Search for the cell housing the specified text and yield its [X, Y] center coordinate. 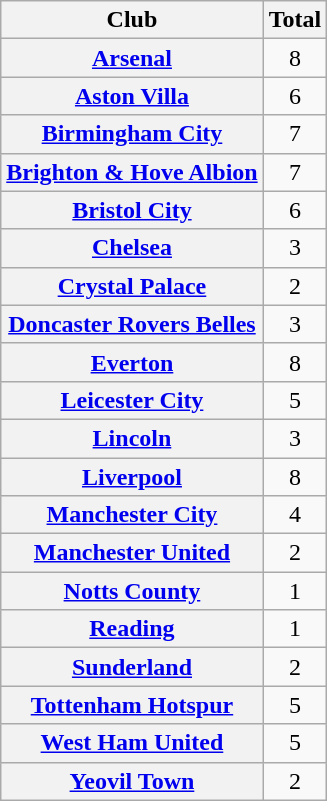
Liverpool [132, 477]
Chelsea [132, 248]
Aston Villa [132, 96]
Notts County [132, 591]
Bristol City [132, 210]
Reading [132, 629]
Birmingham City [132, 134]
Total [295, 20]
Everton [132, 362]
Club [132, 20]
Brighton & Hove Albion [132, 172]
Arsenal [132, 58]
West Ham United [132, 743]
Manchester City [132, 515]
Leicester City [132, 400]
Manchester United [132, 553]
Tottenham Hotspur [132, 705]
Yeovil Town [132, 781]
Lincoln [132, 438]
Sunderland [132, 667]
4 [295, 515]
Crystal Palace [132, 286]
Doncaster Rovers Belles [132, 324]
